Output the [x, y] coordinate of the center of the cell containing the given text.  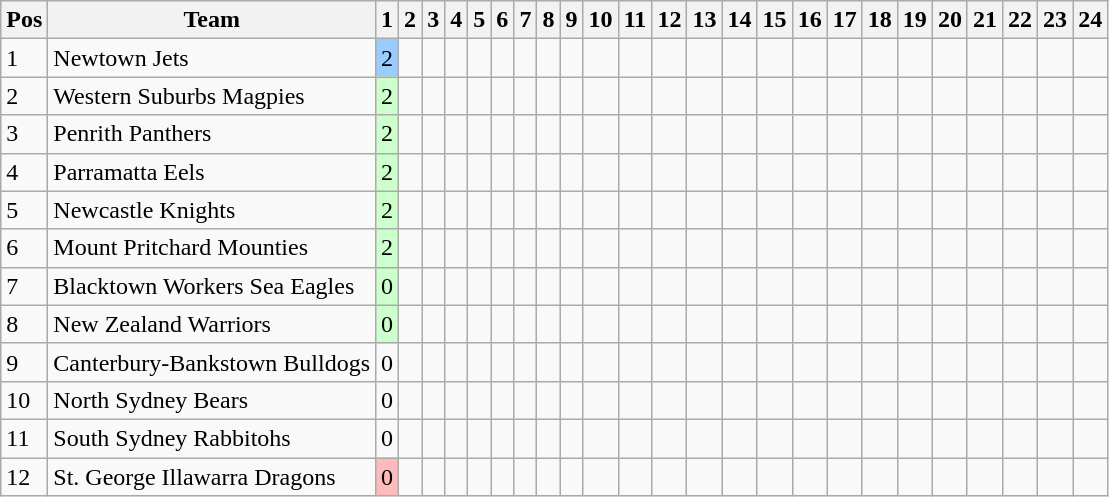
Parramatta Eels [212, 172]
22 [1020, 20]
Penrith Panthers [212, 134]
Blacktown Workers Sea Eagles [212, 286]
16 [810, 20]
Mount Pritchard Mounties [212, 248]
Pos [24, 20]
South Sydney Rabbitohs [212, 438]
17 [844, 20]
Team [212, 20]
21 [984, 20]
14 [740, 20]
20 [950, 20]
Newtown Jets [212, 58]
Canterbury-Bankstown Bulldogs [212, 362]
18 [880, 20]
23 [1056, 20]
13 [704, 20]
Western Suburbs Magpies [212, 96]
19 [914, 20]
North Sydney Bears [212, 400]
24 [1090, 20]
Newcastle Knights [212, 210]
New Zealand Warriors [212, 324]
15 [774, 20]
St. George Illawarra Dragons [212, 477]
